Search for the cell housing the specified text and yield its [X, Y] center coordinate. 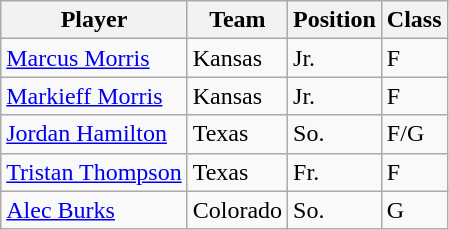
Position [335, 20]
Alec Burks [94, 210]
Class [414, 20]
Colorado [237, 210]
F/G [414, 134]
Team [237, 20]
Tristan Thompson [94, 172]
Markieff Morris [94, 96]
Player [94, 20]
Fr. [335, 172]
Jordan Hamilton [94, 134]
G [414, 210]
Marcus Morris [94, 58]
